Return the (x, y) coordinate for the center point of the cell that contains the specified text.  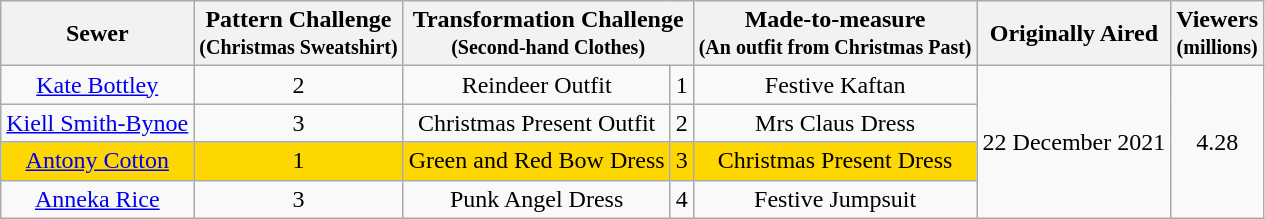
Originally Aired (1074, 34)
Viewers(millions) (1218, 34)
Anneka Rice (98, 199)
Made-to-measure(An outfit from Christmas Past) (835, 34)
Christmas Present Outfit (536, 123)
22 December 2021 (1074, 142)
Green and Red Bow Dress (536, 161)
Transformation Challenge(Second-hand Clothes) (548, 34)
Antony Cotton (98, 161)
Festive Kaftan (835, 85)
Pattern Challenge(Christmas Sweatshirt) (298, 34)
Mrs Claus Dress (835, 123)
4.28 (1218, 142)
Christmas Present Dress (835, 161)
Kiell Smith-Bynoe (98, 123)
4 (682, 199)
Festive Jumpsuit (835, 199)
Sewer (98, 34)
Punk Angel Dress (536, 199)
Kate Bottley (98, 85)
Reindeer Outfit (536, 85)
